Identify which cell holds the provided text, then report its (x, y) central coordinate. 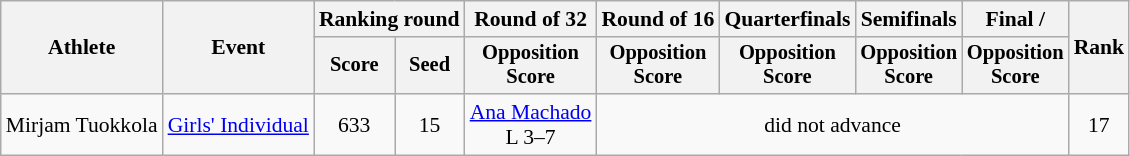
Athlete (82, 48)
Ranking round (390, 19)
17 (1100, 124)
Rank (1100, 48)
Girls' Individual (238, 124)
633 (354, 124)
Semifinals (908, 19)
Round of 32 (531, 19)
Seed (429, 66)
Mirjam Tuokkola (82, 124)
Event (238, 48)
Quarterfinals (787, 19)
Round of 16 (658, 19)
Score (354, 66)
15 (429, 124)
Final / (1016, 19)
did not advance (832, 124)
Ana MachadoL 3–7 (531, 124)
